Capture the cell that displays the provided text and extract its (X, Y) central coordinate. 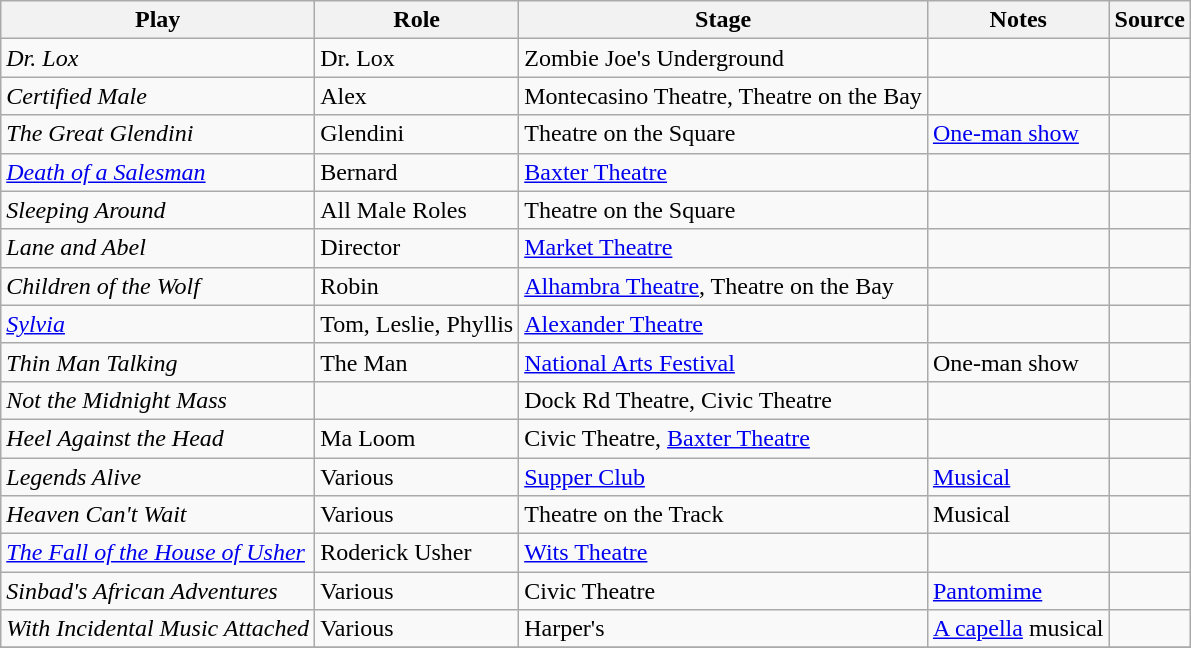
Thin Man Talking (158, 362)
Tom, Leslie, Phyllis (417, 324)
Sinbad's African Adventures (158, 591)
Dock Rd Theatre, Civic Theatre (724, 400)
Theatre on the Track (724, 515)
The Man (417, 362)
Notes (1018, 20)
A capella musical (1018, 629)
National Arts Festival (724, 362)
Glendini (417, 134)
Montecasino Theatre, Theatre on the Bay (724, 96)
Wits Theatre (724, 553)
Ma Loom (417, 438)
With Incidental Music Attached (158, 629)
Supper Club (724, 477)
Director (417, 248)
Source (1150, 20)
Alex (417, 96)
Civic Theatre, Baxter Theatre (724, 438)
Harper's (724, 629)
Legends Alive (158, 477)
Sylvia (158, 324)
Not the Midnight Mass (158, 400)
Zombie Joe's Underground (724, 58)
Alexander Theatre (724, 324)
Certified Male (158, 96)
Death of a Salesman (158, 172)
Robin (417, 286)
Heel Against the Head (158, 438)
Play (158, 20)
Sleeping Around (158, 210)
All Male Roles (417, 210)
Baxter Theatre (724, 172)
Heaven Can't Wait (158, 515)
Stage (724, 20)
Pantomime (1018, 591)
Lane and Abel (158, 248)
The Great Glendini (158, 134)
Bernard (417, 172)
Alhambra Theatre, Theatre on the Bay (724, 286)
Children of the Wolf (158, 286)
Market Theatre (724, 248)
The Fall of the House of Usher (158, 553)
Roderick Usher (417, 553)
Civic Theatre (724, 591)
Role (417, 20)
